Pinpoint the cell where the given text exists, returning its [X, Y] midpoint coordinate. 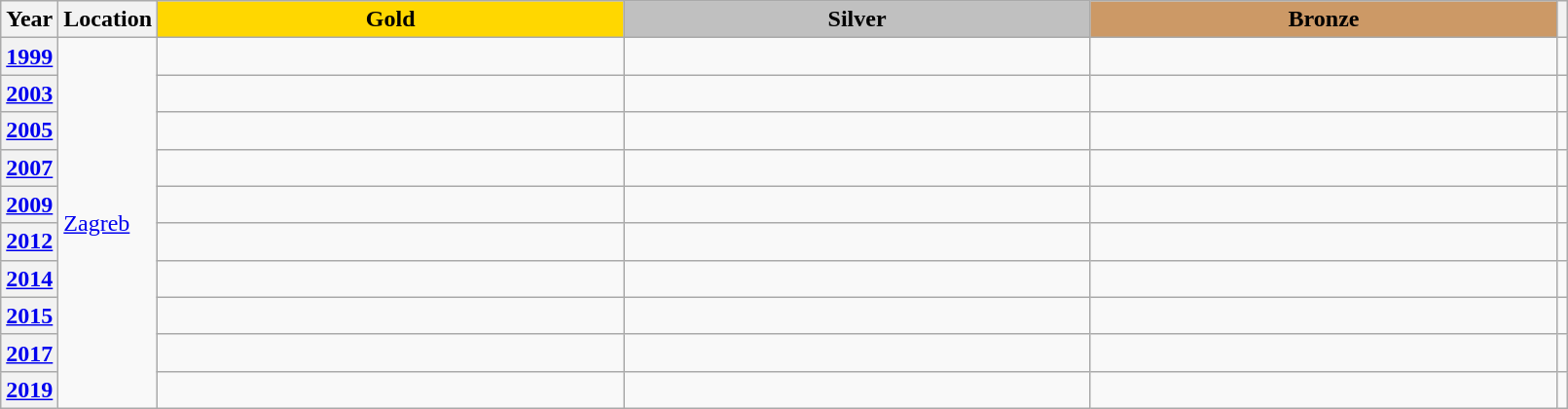
2007 [29, 167]
2009 [29, 204]
Year [29, 19]
Silver [857, 19]
Gold [391, 19]
2019 [29, 390]
2015 [29, 316]
Zagreb [108, 224]
2005 [29, 130]
2017 [29, 353]
2014 [29, 279]
Location [108, 19]
1999 [29, 56]
Bronze [1324, 19]
2012 [29, 242]
2003 [29, 93]
